Find where the given text appears and provide that cell's center as (X, Y) coordinate. 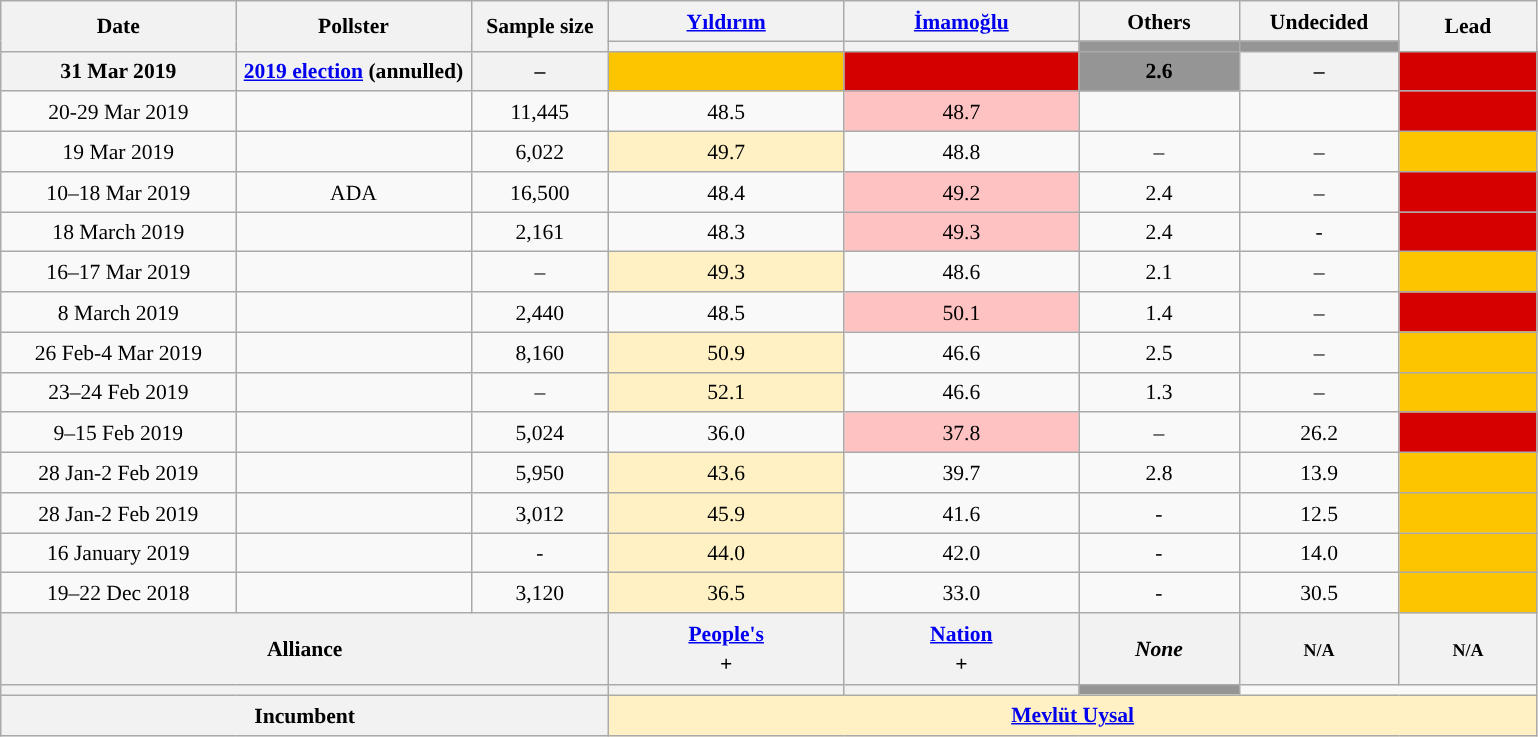
1.3 (1159, 392)
30.5 (1319, 593)
33.0 (962, 593)
Others (1159, 21)
ADA (354, 192)
41.6 (962, 513)
26 Feb-4 Mar 2019 (118, 352)
Incumbent (305, 716)
Nation + (962, 649)
Alliance (305, 649)
45.9 (726, 513)
6,022 (540, 152)
2.1 (1159, 272)
48.6 (962, 272)
14.0 (1319, 553)
52.1 (726, 392)
Date (118, 26)
2,440 (540, 312)
36.5 (726, 593)
Undecided (1319, 21)
2,161 (540, 232)
5,950 (540, 473)
8,160 (540, 352)
26.2 (1319, 433)
2.8 (1159, 473)
None (1159, 649)
36.0 (726, 433)
48.7 (962, 112)
Mevlüt Uysal (1073, 716)
8 March 2019 (118, 312)
10–18 Mar 2019 (118, 192)
11,445 (540, 112)
50.1 (962, 312)
İmamoğlu (962, 21)
23–24 Feb 2019 (118, 392)
49.7 (726, 152)
44.0 (726, 553)
2.5 (1159, 352)
5,024 (540, 433)
18 March 2019 (118, 232)
3,120 (540, 593)
Yıldırım (726, 21)
31 Mar 2019 (118, 71)
2019 election (annulled) (354, 71)
12.5 (1319, 513)
48.3 (726, 232)
3,012 (540, 513)
48.4 (726, 192)
Lead (1468, 26)
16 January 2019 (118, 553)
50.9 (726, 352)
48.8 (962, 152)
2.6 (1159, 71)
37.8 (962, 433)
9–15 Feb 2019 (118, 433)
13.9 (1319, 473)
16,500 (540, 192)
Pollster (354, 26)
People's + (726, 649)
43.6 (726, 473)
20-29 Mar 2019 (118, 112)
49.2 (962, 192)
19–22 Dec 2018 (118, 593)
42.0 (962, 553)
1.4 (1159, 312)
Sample size (540, 26)
39.7 (962, 473)
19 Mar 2019 (118, 152)
16–17 Mar 2019 (118, 272)
